Return the (x, y) coordinate for the center point of the cell that contains the specified text.  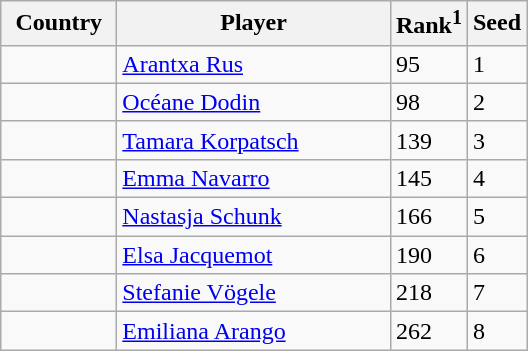
Player (254, 24)
1 (496, 64)
145 (428, 178)
3 (496, 140)
2 (496, 102)
218 (428, 293)
Elsa Jacquemot (254, 255)
Arantxa Rus (254, 64)
Nastasja Schunk (254, 217)
95 (428, 64)
5 (496, 217)
Océane Dodin (254, 102)
Emma Navarro (254, 178)
Tamara Korpatsch (254, 140)
Seed (496, 24)
Emiliana Arango (254, 331)
4 (496, 178)
166 (428, 217)
Rank1 (428, 24)
7 (496, 293)
6 (496, 255)
Stefanie Vögele (254, 293)
262 (428, 331)
190 (428, 255)
8 (496, 331)
98 (428, 102)
139 (428, 140)
Country (59, 24)
